Return the (X, Y) coordinate for the center point of the cell that contains the specified text.  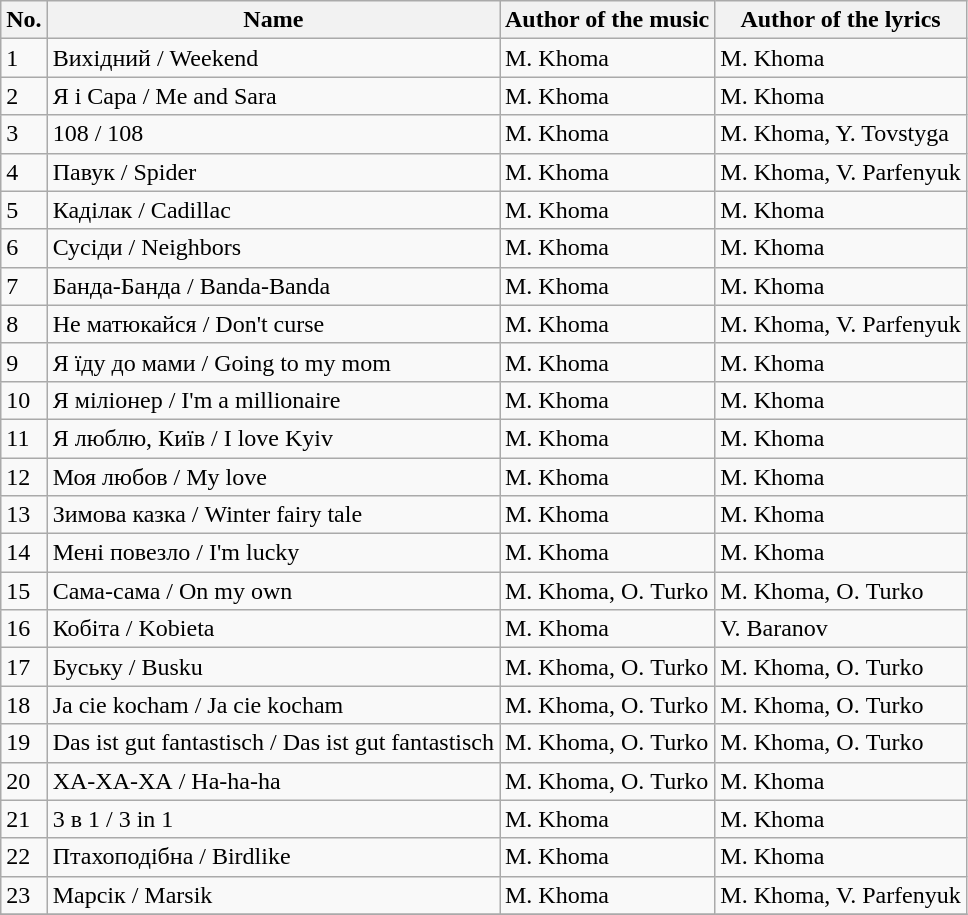
2 (24, 96)
Ja cie kocham / Ja cie kocham (273, 705)
Я і Сара / Me and Sara (273, 96)
3 в 1 / 3 in 1 (273, 819)
14 (24, 553)
No. (24, 20)
Кобіта / Kobieta (273, 629)
Name (273, 20)
Вихідний / Weekend (273, 58)
Павук / Spider (273, 172)
19 (24, 743)
1 (24, 58)
11 (24, 438)
Марсік / Marsik (273, 895)
16 (24, 629)
22 (24, 857)
17 (24, 667)
4 (24, 172)
21 (24, 819)
Сусіди / Neighbors (273, 248)
Зимова казка / Winter fairy tale (273, 515)
9 (24, 362)
20 (24, 781)
7 (24, 286)
Das ist gut fantastisch / Das ist gut fantastisch (273, 743)
23 (24, 895)
Моя любов / My love (273, 477)
Я міліонер / I'm a millionaire (273, 400)
ХА-ХА-ХА / Ha-ha-ha (273, 781)
Сама-сама / On my own (273, 591)
5 (24, 210)
Птахоподібна / Birdlike (273, 857)
Не матюкайся / Don't curse (273, 324)
8 (24, 324)
6 (24, 248)
Author of the lyrics (841, 20)
Author of the music (608, 20)
Мені повезло / I'm lucky (273, 553)
12 (24, 477)
Банда-Банда / Banda-Banda (273, 286)
Я їду до мами / Going to my mom (273, 362)
Я люблю, Київ / I love Kyiv (273, 438)
Каділак / Cadillac (273, 210)
Буську / Busku (273, 667)
15 (24, 591)
10 (24, 400)
3 (24, 134)
13 (24, 515)
108 / 108 (273, 134)
V. Baranov (841, 629)
M. Khoma, Y. Tovstyga (841, 134)
18 (24, 705)
